Find where the given text appears and provide that cell's center as (x, y) coordinate. 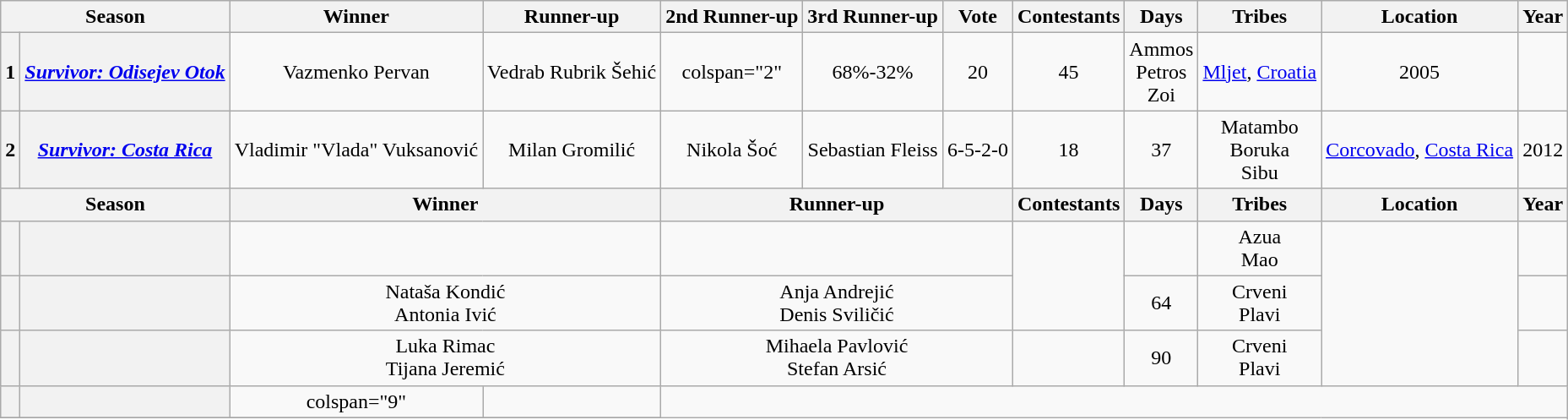
Anja AndrejićDenis Sviličić (838, 303)
Vazmenko Pervan (356, 72)
colspan="9" (356, 401)
Nataša KondićAntonia Ivić (445, 303)
2005 (1420, 72)
6-5-2-0 (978, 150)
68%-32% (873, 72)
45 (1068, 72)
2 (10, 150)
Vladimir "Vlada" Vuksanović (356, 150)
1 (10, 72)
20 (978, 72)
Sebastian Fleiss (873, 150)
Ammos Petros Zoi (1162, 72)
Vedrab Rubrik Šehić (572, 72)
Survivor: Costa Rica (125, 150)
Nikola Šoć (732, 150)
Mihaela PavlovićStefan Arsić (838, 358)
37 (1162, 150)
90 (1162, 358)
3rd Runner-up (873, 17)
Azua Mao (1260, 248)
18 (1068, 150)
Milan Gromilić (572, 150)
64 (1162, 303)
colspan="2" (732, 72)
Corcovado, Costa Rica (1420, 150)
Vote (978, 17)
Survivor: Odisejev Otok (125, 72)
2nd Runner-up (732, 17)
Matambo Boruka Sibu (1260, 150)
Mljet, Croatia (1260, 72)
Luka RimacTijana Jeremić (445, 358)
2012 (1544, 150)
